Pinpoint the cell where the given text exists, returning its (X, Y) midpoint coordinate. 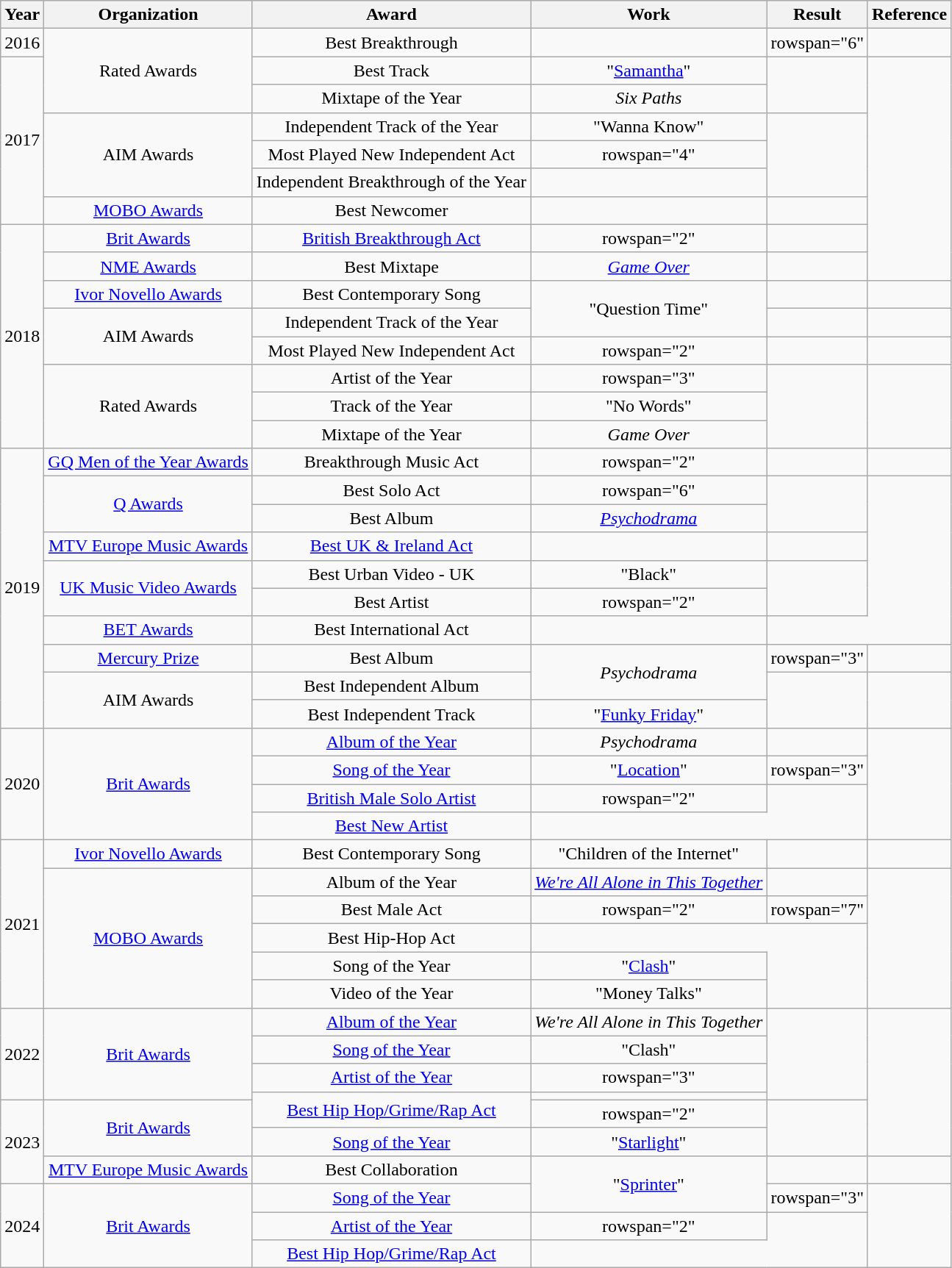
Breakthrough Music Act (391, 462)
Mercury Prize (148, 658)
Track of the Year (391, 406)
Best UK & Ireland Act (391, 546)
GQ Men of the Year Awards (148, 462)
Best Breakthrough (391, 43)
Best Collaboration (391, 1170)
2023 (22, 1142)
Best Independent Track (391, 714)
Best Urban Video - UK (391, 574)
2024 (22, 1225)
"Wanna Know" (648, 126)
Six Paths (648, 98)
Year (22, 15)
British Breakthrough Act (391, 238)
"Sprinter" (648, 1183)
"Location" (648, 770)
"Samantha" (648, 71)
2016 (22, 43)
Best Independent Album (391, 686)
"Money Talks" (648, 994)
Q Awards (148, 504)
NME Awards (148, 266)
"Children of the Internet" (648, 854)
British Male Solo Artist (391, 798)
2017 (22, 140)
Video of the Year (391, 994)
2020 (22, 784)
rowspan="7" (817, 910)
Work (648, 15)
Reference (909, 15)
Award (391, 15)
"Starlight" (648, 1142)
Best Solo Act (391, 490)
Best Hip-Hop Act (391, 938)
Best International Act (391, 630)
"Funky Friday" (648, 714)
Result (817, 15)
Organization (148, 15)
rowspan="4" (648, 154)
2018 (22, 336)
UK Music Video Awards (148, 588)
BET Awards (148, 630)
Independent Breakthrough of the Year (391, 182)
Best New Artist (391, 826)
2021 (22, 924)
"Question Time" (648, 308)
"No Words" (648, 406)
"Black" (648, 574)
2019 (22, 588)
Best Male Act (391, 910)
Best Artist (391, 602)
2022 (22, 1054)
Best Newcomer (391, 210)
Best Mixtape (391, 266)
Best Track (391, 71)
